Pinpoint the cell where the given text exists, returning its (x, y) midpoint coordinate. 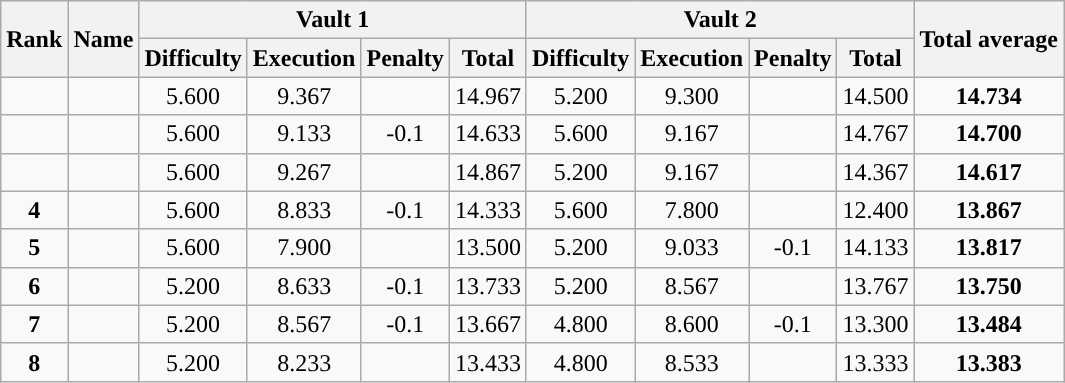
5 (34, 248)
13.484 (988, 324)
9.133 (304, 134)
13.383 (988, 362)
8.233 (304, 362)
8.833 (304, 210)
Rank (34, 39)
13.433 (488, 362)
Vault 2 (720, 20)
Total average (988, 39)
13.300 (876, 324)
8.533 (692, 362)
14.767 (876, 134)
13.817 (988, 248)
12.400 (876, 210)
14.133 (876, 248)
14.867 (488, 172)
14.700 (988, 134)
6 (34, 286)
13.867 (988, 210)
14.333 (488, 210)
8.633 (304, 286)
9.367 (304, 96)
Vault 1 (333, 20)
14.367 (876, 172)
13.733 (488, 286)
7.800 (692, 210)
14.633 (488, 134)
7 (34, 324)
13.500 (488, 248)
7.900 (304, 248)
4 (34, 210)
14.617 (988, 172)
8 (34, 362)
14.967 (488, 96)
9.033 (692, 248)
9.300 (692, 96)
13.333 (876, 362)
13.750 (988, 286)
13.767 (876, 286)
9.267 (304, 172)
14.734 (988, 96)
8.600 (692, 324)
13.667 (488, 324)
Name (104, 39)
14.500 (876, 96)
